Extract the [x, y] coordinate from the center of the cell holding the provided text.  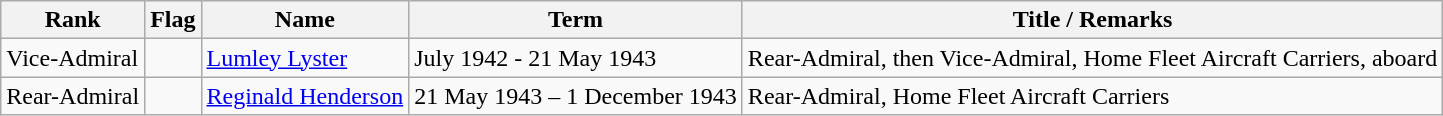
Vice-Admiral [73, 58]
July 1942 - 21 May 1943 [576, 58]
Rank [73, 20]
Rear-Admiral, then Vice-Admiral, Home Fleet Aircraft Carriers, aboard [1092, 58]
Title / Remarks [1092, 20]
Reginald Henderson [305, 96]
Name [305, 20]
Flag [173, 20]
Lumley Lyster [305, 58]
Rear-Admiral [73, 96]
Rear-Admiral, Home Fleet Aircraft Carriers [1092, 96]
21 May 1943 – 1 December 1943 [576, 96]
Term [576, 20]
